Return [X, Y] of the center of cell containing provided text 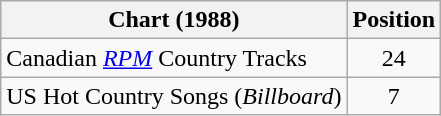
7 [394, 96]
Chart (1988) [174, 20]
Canadian RPM Country Tracks [174, 58]
Position [394, 20]
US Hot Country Songs (Billboard) [174, 96]
24 [394, 58]
